Provide the (X, Y) coordinate of the cell's center where the given text is located.  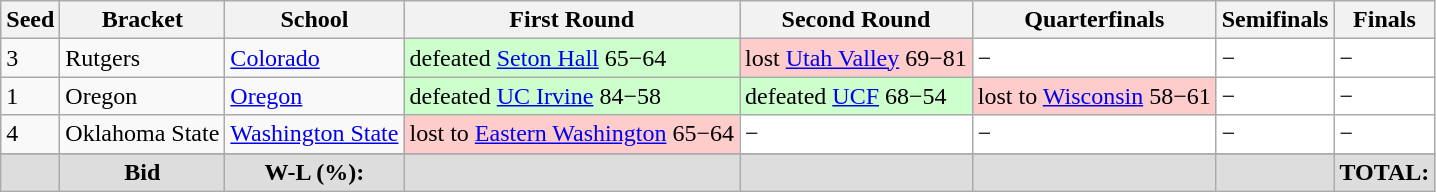
Colorado (314, 58)
Second Round (856, 20)
First Round (572, 20)
defeated UCF 68−54 (856, 96)
W-L (%): (314, 172)
School (314, 20)
Quarterfinals (1094, 20)
Bid (142, 172)
lost Utah Valley 69−81 (856, 58)
defeated UC Irvine 84−58 (572, 96)
defeated Seton Hall 65−64 (572, 58)
4 (30, 134)
Bracket (142, 20)
Semifinals (1275, 20)
lost to Wisconsin 58−61 (1094, 96)
3 (30, 58)
Washington State (314, 134)
lost to Eastern Washington 65−64 (572, 134)
Rutgers (142, 58)
1 (30, 96)
Oklahoma State (142, 134)
Seed (30, 20)
Finals (1384, 20)
TOTAL: (1384, 172)
